Pinpoint the cell where the given text exists, returning its [x, y] midpoint coordinate. 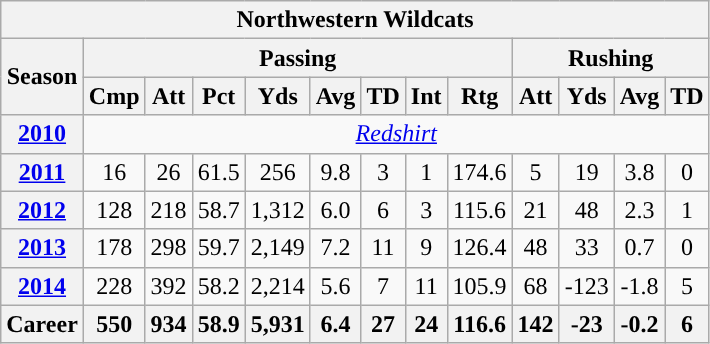
7 [383, 286]
58.7 [218, 210]
2014 [42, 286]
142 [536, 324]
Int [426, 96]
6.0 [336, 210]
116.6 [480, 324]
2.3 [640, 210]
58.2 [218, 286]
6.4 [336, 324]
2013 [42, 248]
-1.8 [640, 286]
Season [42, 77]
9.8 [336, 172]
2,149 [278, 248]
2011 [42, 172]
33 [586, 248]
-23 [586, 324]
5.6 [336, 286]
Northwestern Wildcats [355, 20]
2012 [42, 210]
59.7 [218, 248]
1,312 [278, 210]
934 [168, 324]
392 [168, 286]
256 [278, 172]
174.6 [480, 172]
298 [168, 248]
5,931 [278, 324]
24 [426, 324]
Career [42, 324]
Rushing [610, 58]
2,214 [278, 286]
0.7 [640, 248]
19 [586, 172]
-0.2 [640, 324]
2010 [42, 134]
7.2 [336, 248]
128 [114, 210]
Redshirt [396, 134]
550 [114, 324]
228 [114, 286]
27 [383, 324]
9 [426, 248]
Passing [298, 58]
61.5 [218, 172]
178 [114, 248]
126.4 [480, 248]
105.9 [480, 286]
Pct [218, 96]
-123 [586, 286]
3.8 [640, 172]
21 [536, 210]
26 [168, 172]
Rtg [480, 96]
Cmp [114, 96]
218 [168, 210]
58.9 [218, 324]
16 [114, 172]
115.6 [480, 210]
68 [536, 286]
